Extract the (X, Y) coordinate from the center of the cell holding the provided text.  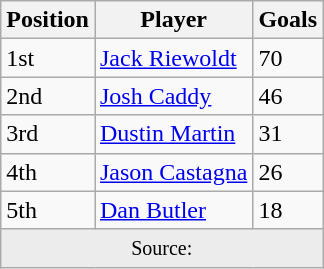
Jason Castagna (173, 172)
46 (288, 96)
4th (48, 172)
Position (48, 20)
5th (48, 210)
1st (48, 58)
Dustin Martin (173, 134)
Josh Caddy (173, 96)
Dan Butler (173, 210)
Player (173, 20)
Source: (162, 248)
2nd (48, 96)
Jack Riewoldt (173, 58)
31 (288, 134)
Goals (288, 20)
70 (288, 58)
26 (288, 172)
3rd (48, 134)
18 (288, 210)
